Extract the [x, y] coordinate from the center of the cell holding the provided text.  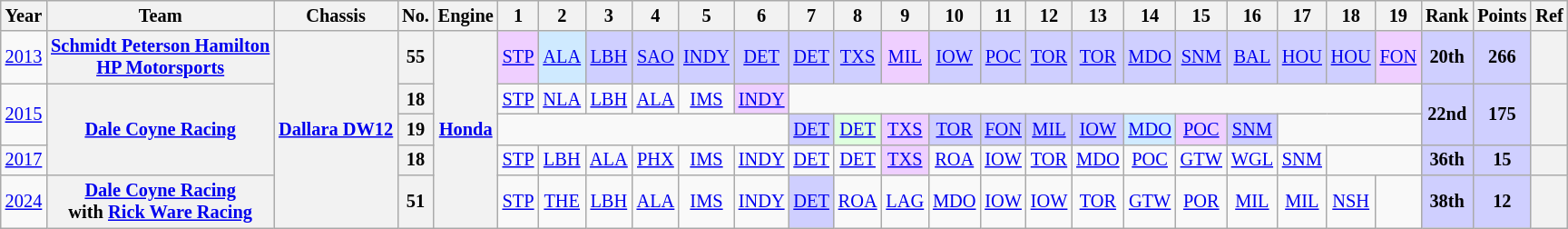
No. [416, 15]
Year [24, 15]
13 [1098, 15]
BAL [1252, 57]
266 [1502, 57]
2024 [24, 202]
6 [762, 15]
36th [1446, 160]
SAO [656, 57]
22nd [1446, 114]
14 [1149, 15]
Chassis [336, 15]
17 [1302, 15]
1 [519, 15]
3 [609, 15]
Dallara DW12 [336, 129]
2 [562, 15]
Points [1502, 15]
20th [1446, 57]
Ref [1549, 15]
Schmidt Peterson HamiltonHP Motorsports [160, 57]
PHX [656, 160]
NLA [562, 99]
4 [656, 15]
7 [811, 15]
POR [1201, 202]
16 [1252, 15]
WGL [1252, 160]
NSH [1351, 202]
2017 [24, 160]
5 [706, 15]
2015 [24, 114]
LAG [905, 202]
10 [955, 15]
Rank [1446, 15]
55 [416, 57]
38th [1446, 202]
8 [858, 15]
11 [1003, 15]
2013 [24, 57]
9 [905, 15]
Dale Coyne Racingwith Rick Ware Racing [160, 202]
THE [562, 202]
51 [416, 202]
Dale Coyne Racing [160, 129]
Engine [466, 15]
Team [160, 15]
Honda [466, 129]
175 [1502, 114]
